Capture the cell that displays the provided text and extract its (X, Y) central coordinate. 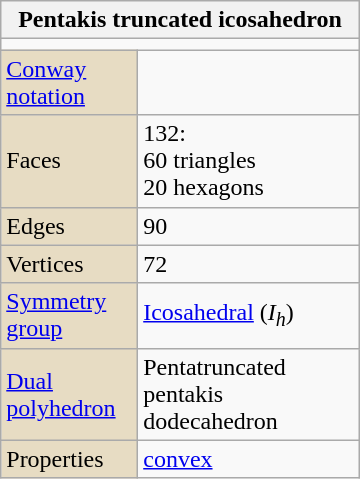
90 (249, 226)
Icosahedral (Ih) (249, 316)
Dual polyhedron (70, 394)
Conway notation (70, 82)
132:60 triangles20 hexagons (249, 161)
Properties (70, 459)
Faces (70, 161)
Pentatruncated pentakis dodecahedron (249, 394)
Edges (70, 226)
convex (249, 459)
Symmetry group (70, 316)
Pentakis truncated icosahedron (180, 20)
Vertices (70, 264)
72 (249, 264)
